Identify which cell holds the provided text, then report its [X, Y] central coordinate. 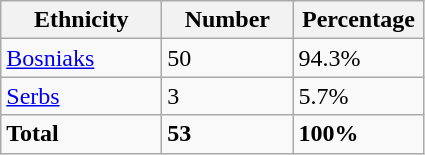
Ethnicity [82, 20]
Percentage [358, 20]
Serbs [82, 96]
53 [228, 134]
3 [228, 96]
100% [358, 134]
5.7% [358, 96]
Number [228, 20]
Total [82, 134]
94.3% [358, 58]
Bosniaks [82, 58]
50 [228, 58]
